Return [x, y] of the center of cell containing provided text 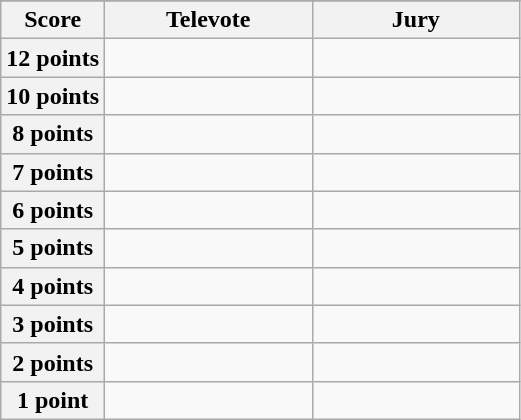
5 points [53, 248]
8 points [53, 134]
6 points [53, 210]
1 point [53, 400]
2 points [53, 362]
Score [53, 20]
4 points [53, 286]
3 points [53, 324]
Televote [209, 20]
10 points [53, 96]
7 points [53, 172]
Jury [416, 20]
12 points [53, 58]
